Return (x, y) of the center of cell containing provided text 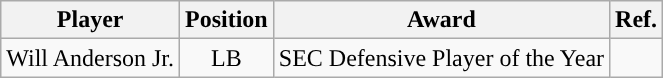
Ref. (636, 20)
LB (227, 58)
Player (90, 20)
Award (441, 20)
Position (227, 20)
SEC Defensive Player of the Year (441, 58)
Will Anderson Jr. (90, 58)
